Return [X, Y] of the center of cell containing provided text 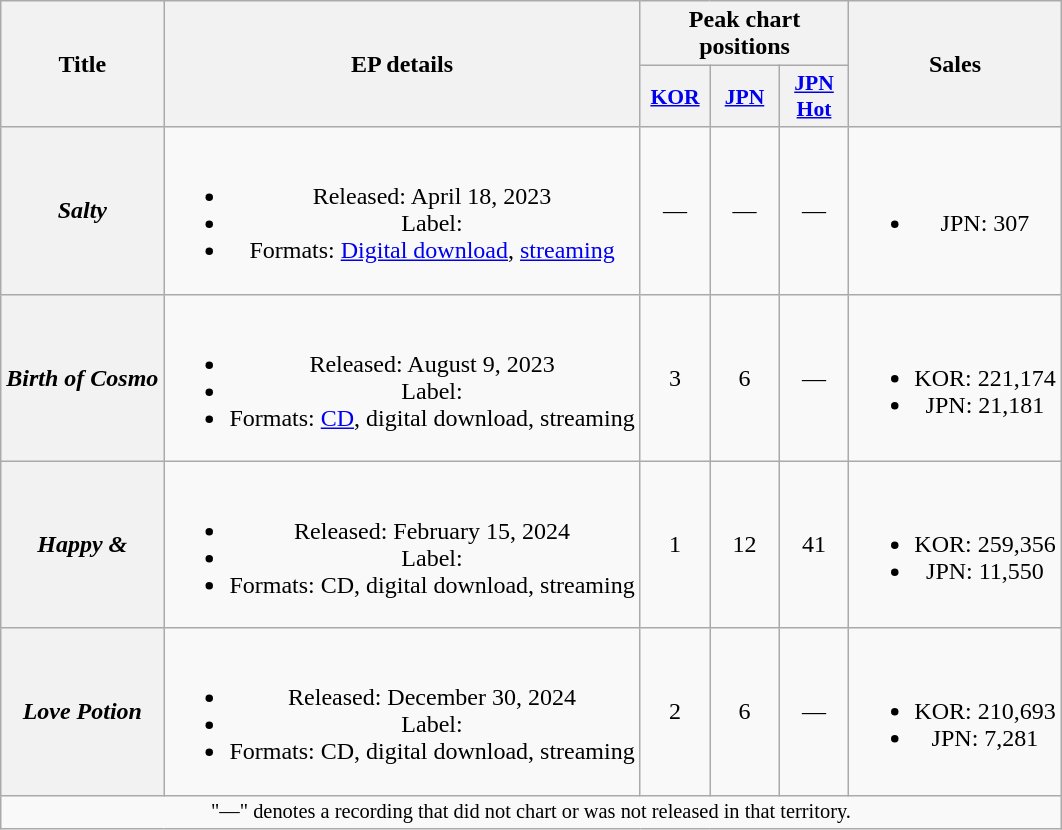
Love Potion [82, 712]
Birth of Cosmo [82, 378]
Peak chart positions [744, 34]
Sales [955, 64]
KOR [675, 96]
Happy & [82, 544]
JPN [745, 96]
12 [745, 544]
KOR: 210,693JPN: 7,281 [955, 712]
Released: December 30, 2024Label: Formats: CD, digital download, streaming [402, 712]
Title [82, 64]
KOR: 259,356JPN: 11,550 [955, 544]
41 [814, 544]
KOR: 221,174JPN: 21,181 [955, 378]
1 [675, 544]
3 [675, 378]
Released: February 15, 2024Label: Formats: CD, digital download, streaming [402, 544]
"—" denotes a recording that did not chart or was not released in that territory. [531, 812]
Salty [82, 210]
Released: April 18, 2023Label: Formats: Digital download, streaming [402, 210]
JPNHot [814, 96]
JPN: 307 [955, 210]
2 [675, 712]
Released: August 9, 2023Label: Formats: CD, digital download, streaming [402, 378]
EP details [402, 64]
